Scan for the cell matching the given text and deliver its [x, y] coordinate at center. 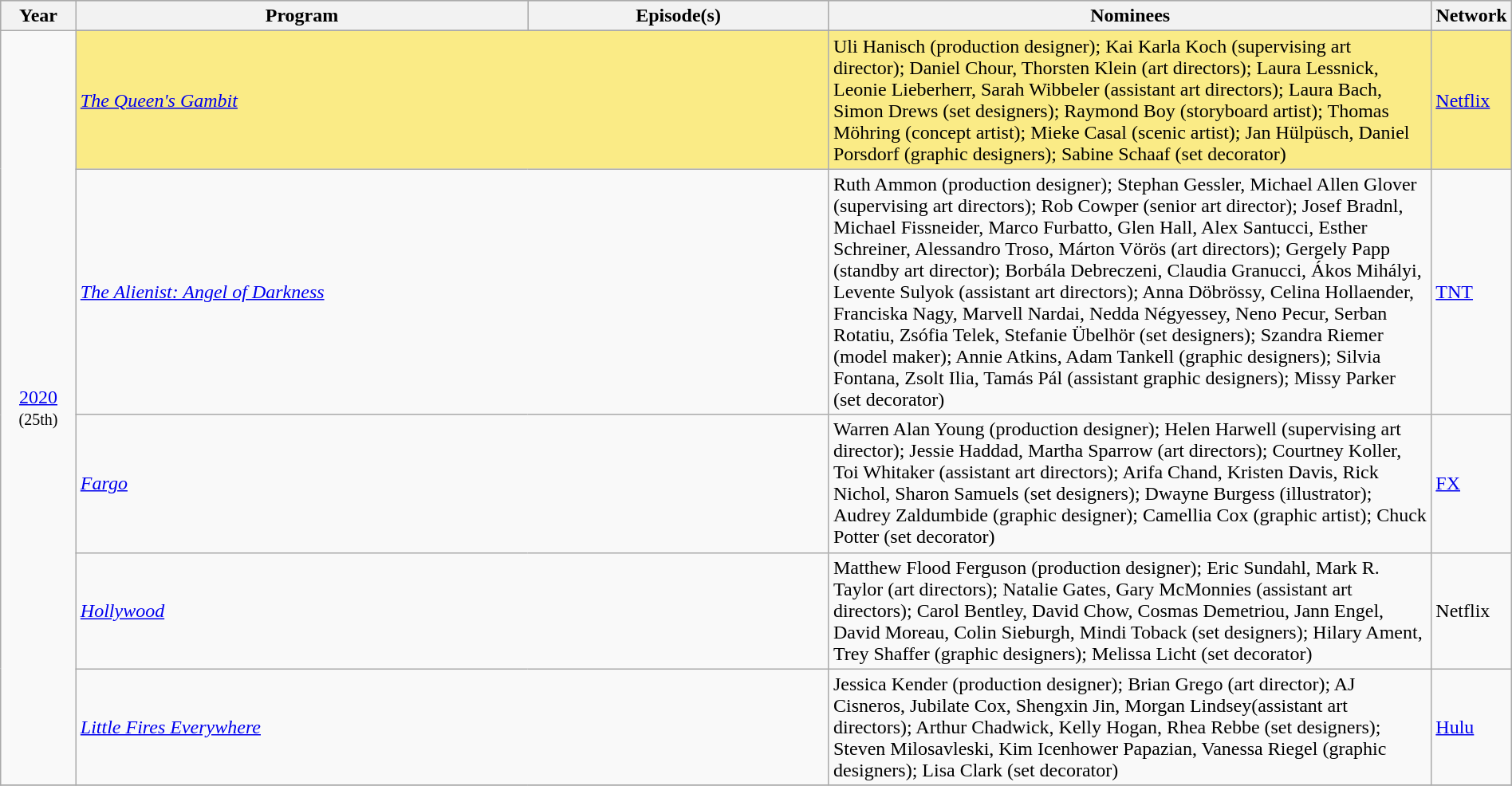
TNT [1471, 292]
2020(25th) [38, 408]
Year [38, 16]
Program [301, 16]
FX [1471, 483]
The Alienist: Angel of Darkness [452, 292]
Hollywood [452, 611]
Hulu [1471, 727]
Little Fires Everywhere [452, 727]
The Queen's Gambit [452, 100]
Fargo [452, 483]
Episode(s) [679, 16]
Nominees [1129, 16]
Network [1471, 16]
